Determine the [x, y] coordinate at the center of the cell enclosing the given text.  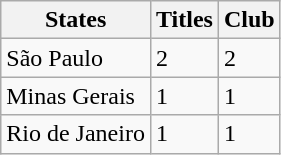
São Paulo [76, 58]
Minas Gerais [76, 96]
States [76, 20]
Titles [184, 20]
Rio de Janeiro [76, 134]
Club [249, 20]
